Capture the cell that displays the provided text and extract its [x, y] central coordinate. 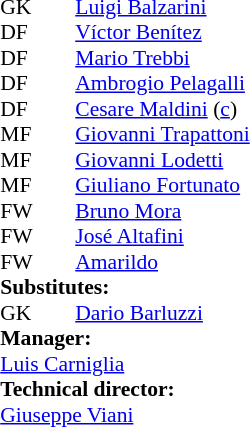
Giovanni Lodetti [162, 160]
Mario Trebbi [162, 58]
GK [19, 313]
Víctor Benítez [162, 33]
Cesare Maldini (c) [162, 109]
Giuliano Fortunato [162, 185]
Substitutes: [124, 287]
Technical director: [124, 389]
Giovanni Trapattoni [162, 135]
Manager: [124, 339]
Bruno Mora [162, 211]
Luis Carniglia [124, 364]
Dario Barluzzi [162, 313]
José Altafini [162, 237]
Amarildo [162, 262]
Ambrogio Pelagalli [162, 83]
